Identify which cell holds the provided text, then report its [x, y] central coordinate. 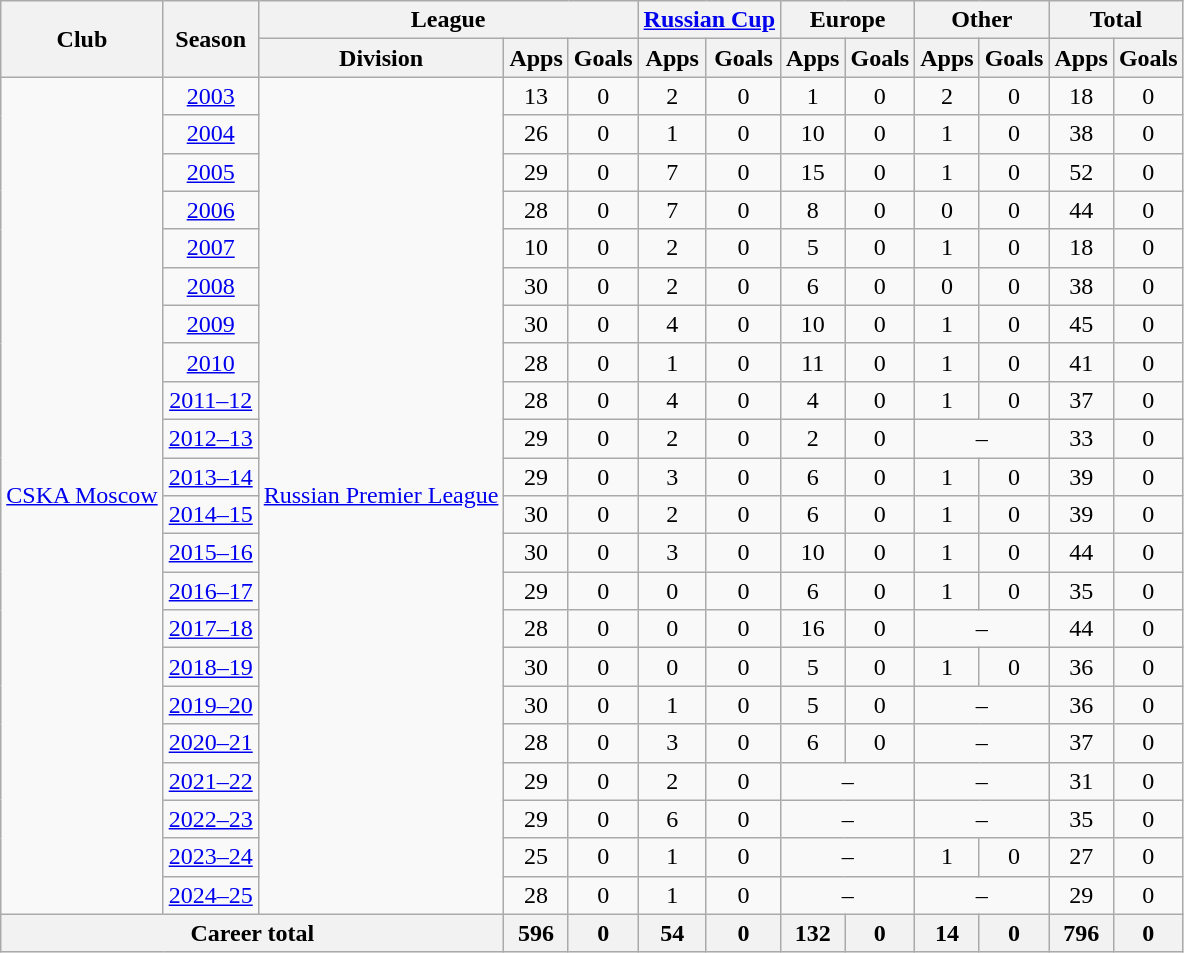
45 [1081, 324]
2014–15 [210, 515]
26 [536, 134]
2012–13 [210, 438]
15 [813, 172]
CSKA Moscow [82, 496]
2015–16 [210, 553]
596 [536, 933]
2006 [210, 210]
25 [536, 857]
8 [813, 210]
2016–17 [210, 591]
14 [947, 933]
2005 [210, 172]
Season [210, 39]
132 [813, 933]
2010 [210, 362]
33 [1081, 438]
Europe [848, 20]
13 [536, 96]
52 [1081, 172]
Division [381, 58]
Club [82, 39]
2022–23 [210, 819]
League [448, 20]
16 [813, 629]
2021–22 [210, 781]
2007 [210, 248]
2008 [210, 286]
31 [1081, 781]
2024–25 [210, 895]
2003 [210, 96]
2004 [210, 134]
Total [1116, 20]
2017–18 [210, 629]
2019–20 [210, 705]
11 [813, 362]
2011–12 [210, 400]
2020–21 [210, 743]
Other [982, 20]
41 [1081, 362]
27 [1081, 857]
54 [672, 933]
Russian Premier League [381, 496]
2009 [210, 324]
Career total [252, 933]
2013–14 [210, 477]
Russian Cup [709, 20]
796 [1081, 933]
2023–24 [210, 857]
2018–19 [210, 667]
